Provide the (x, y) coordinate of the cell's center where the given text is located.  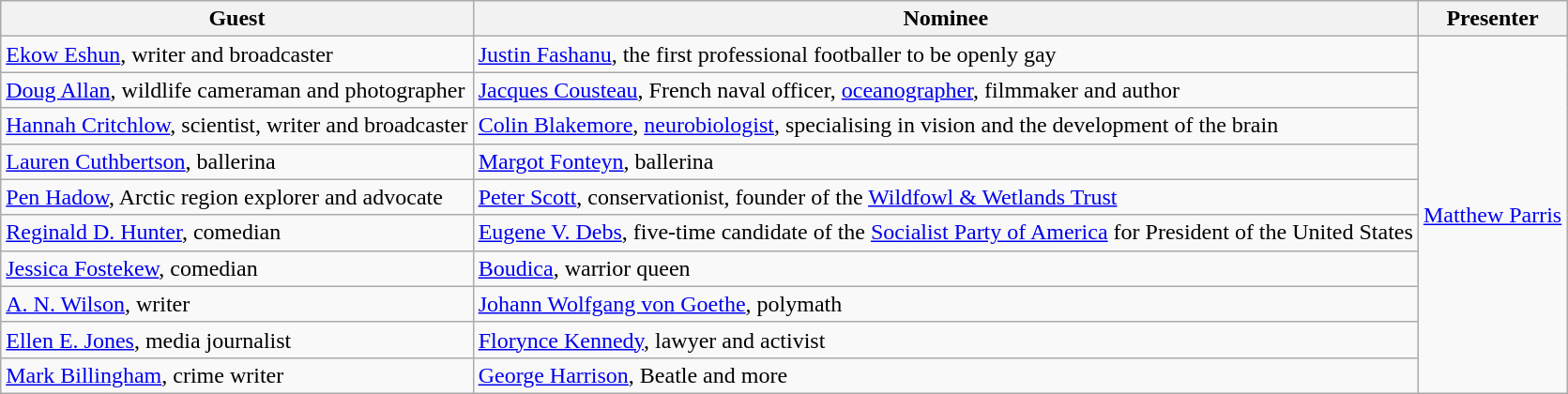
Justin Fashanu, the first professional footballer to be openly gay (946, 54)
Reginald D. Hunter, comedian (236, 233)
Mark Billingham, crime writer (236, 375)
Pen Hadow, Arctic region explorer and advocate (236, 197)
Presenter (1492, 19)
Margot Fonteyn, ballerina (946, 161)
Eugene V. Debs, five-time candidate of the Socialist Party of America for President of the United States (946, 233)
Nominee (946, 19)
A. N. Wilson, writer (236, 304)
Ellen E. Jones, media journalist (236, 340)
Hannah Critchlow, scientist, writer and broadcaster (236, 126)
Guest (236, 19)
Doug Allan, wildlife cameraman and photographer (236, 90)
Peter Scott, conservationist, founder of the Wildfowl & Wetlands Trust (946, 197)
Jacques Cousteau, French naval officer, oceanographer, filmmaker and author (946, 90)
Florynce Kennedy, lawyer and activist (946, 340)
Ekow Eshun, writer and broadcaster (236, 54)
Matthew Parris (1492, 216)
Johann Wolfgang von Goethe, polymath (946, 304)
Boudica, warrior queen (946, 268)
Jessica Fostekew, comedian (236, 268)
Lauren Cuthbertson, ballerina (236, 161)
Colin Blakemore, neurobiologist, specialising in vision and the development of the brain (946, 126)
George Harrison, Beatle and more (946, 375)
